Scan for the cell matching the given text and deliver its (x, y) coordinate at center. 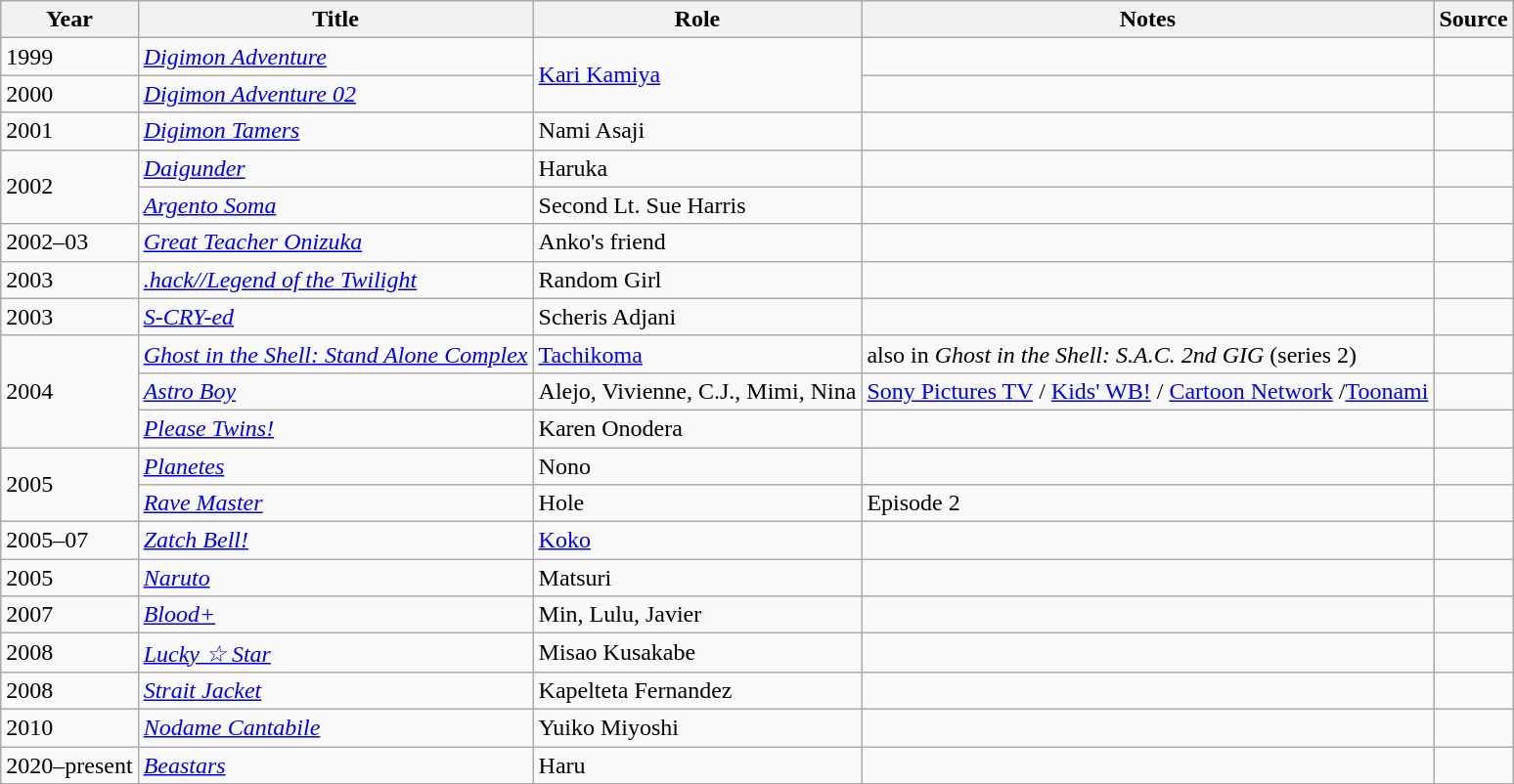
2002 (69, 187)
Min, Lulu, Javier (697, 615)
Zatch Bell! (335, 541)
.hack//Legend of the Twilight (335, 280)
1999 (69, 57)
Kapelteta Fernandez (697, 690)
Source (1473, 20)
Nami Asaji (697, 131)
Nodame Cantabile (335, 727)
2005–07 (69, 541)
Beastars (335, 765)
Daigunder (335, 168)
Anko's friend (697, 242)
Episode 2 (1148, 503)
2002–03 (69, 242)
Lucky ☆ Star (335, 653)
Ghost in the Shell: Stand Alone Complex (335, 354)
Notes (1148, 20)
Strait Jacket (335, 690)
Blood+ (335, 615)
Sony Pictures TV / Kids' WB! / Cartoon Network /Toonami (1148, 391)
Random Girl (697, 280)
Rave Master (335, 503)
2020–present (69, 765)
Haru (697, 765)
Role (697, 20)
Kari Kamiya (697, 75)
Title (335, 20)
2000 (69, 94)
2001 (69, 131)
Digimon Tamers (335, 131)
2004 (69, 391)
also in Ghost in the Shell: S.A.C. 2nd GIG (series 2) (1148, 354)
2007 (69, 615)
Astro Boy (335, 391)
Please Twins! (335, 428)
Planetes (335, 466)
Great Teacher Onizuka (335, 242)
Digimon Adventure 02 (335, 94)
2010 (69, 727)
Matsuri (697, 578)
Tachikoma (697, 354)
Koko (697, 541)
Hole (697, 503)
Argento Soma (335, 205)
Scheris Adjani (697, 317)
Second Lt. Sue Harris (697, 205)
Nono (697, 466)
Haruka (697, 168)
Year (69, 20)
Misao Kusakabe (697, 653)
S-CRY-ed (335, 317)
Digimon Adventure (335, 57)
Naruto (335, 578)
Alejo, Vivienne, C.J., Mimi, Nina (697, 391)
Karen Onodera (697, 428)
Yuiko Miyoshi (697, 727)
